Scan for the cell matching the given text and deliver its [X, Y] coordinate at center. 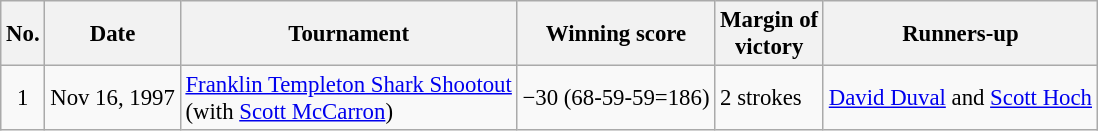
Margin ofvictory [770, 34]
Date [112, 34]
Nov 16, 1997 [112, 98]
−30 (68-59-59=186) [616, 98]
No. [23, 34]
Franklin Templeton Shark Shootout(with Scott McCarron) [348, 98]
Winning score [616, 34]
2 strokes [770, 98]
David Duval and Scott Hoch [960, 98]
1 [23, 98]
Tournament [348, 34]
Runners-up [960, 34]
